Identify which cell holds the provided text, then report its [X, Y] central coordinate. 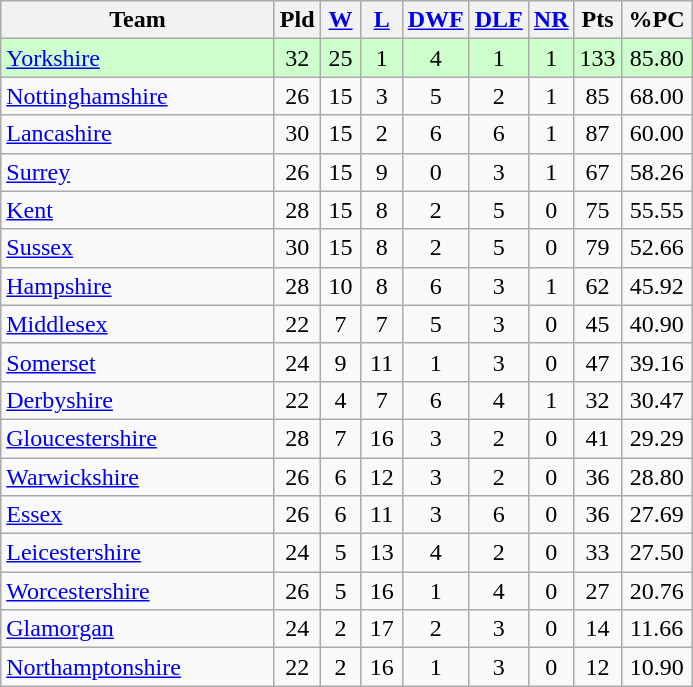
W [340, 20]
27.50 [656, 553]
47 [598, 362]
Middlesex [138, 324]
Somerset [138, 362]
55.55 [656, 210]
Essex [138, 515]
33 [598, 553]
29.29 [656, 438]
DWF [436, 20]
14 [598, 629]
DLF [498, 20]
Northamptonshire [138, 667]
Derbyshire [138, 400]
45 [598, 324]
27 [598, 591]
10.90 [656, 667]
85.80 [656, 58]
Hampshire [138, 286]
45.92 [656, 286]
60.00 [656, 134]
L [382, 20]
30.47 [656, 400]
Team [138, 20]
27.69 [656, 515]
Surrey [138, 172]
87 [598, 134]
85 [598, 96]
28.80 [656, 477]
Pld [297, 20]
20.76 [656, 591]
Worcestershire [138, 591]
Kent [138, 210]
10 [340, 286]
13 [382, 553]
NR [551, 20]
Leicestershire [138, 553]
75 [598, 210]
17 [382, 629]
25 [340, 58]
39.16 [656, 362]
Pts [598, 20]
79 [598, 248]
62 [598, 286]
Warwickshire [138, 477]
11.66 [656, 629]
Sussex [138, 248]
52.66 [656, 248]
68.00 [656, 96]
Nottinghamshire [138, 96]
Yorkshire [138, 58]
41 [598, 438]
Gloucestershire [138, 438]
Lancashire [138, 134]
%PC [656, 20]
133 [598, 58]
67 [598, 172]
40.90 [656, 324]
58.26 [656, 172]
Glamorgan [138, 629]
